Return (x, y) of the center of cell containing provided text 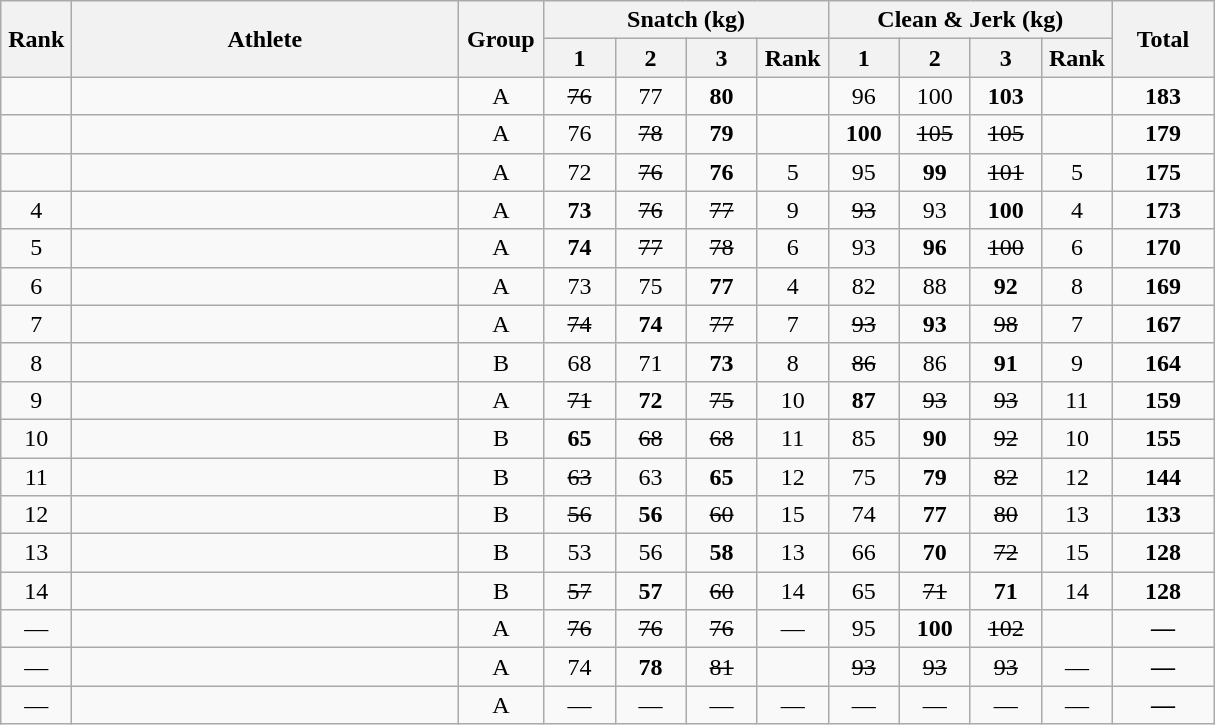
58 (722, 553)
66 (864, 553)
Clean & Jerk (kg) (970, 20)
173 (1162, 210)
155 (1162, 438)
88 (934, 286)
91 (1006, 362)
133 (1162, 515)
183 (1162, 96)
170 (1162, 248)
90 (934, 438)
99 (934, 172)
87 (864, 400)
179 (1162, 134)
70 (934, 553)
169 (1162, 286)
85 (864, 438)
144 (1162, 477)
Group (501, 39)
Total (1162, 39)
159 (1162, 400)
101 (1006, 172)
98 (1006, 324)
175 (1162, 172)
53 (580, 553)
167 (1162, 324)
102 (1006, 629)
Snatch (kg) (686, 20)
Athlete (265, 39)
103 (1006, 96)
164 (1162, 362)
81 (722, 667)
